For the text-containing cell, return its midpoint in (X, Y) coordinate format. 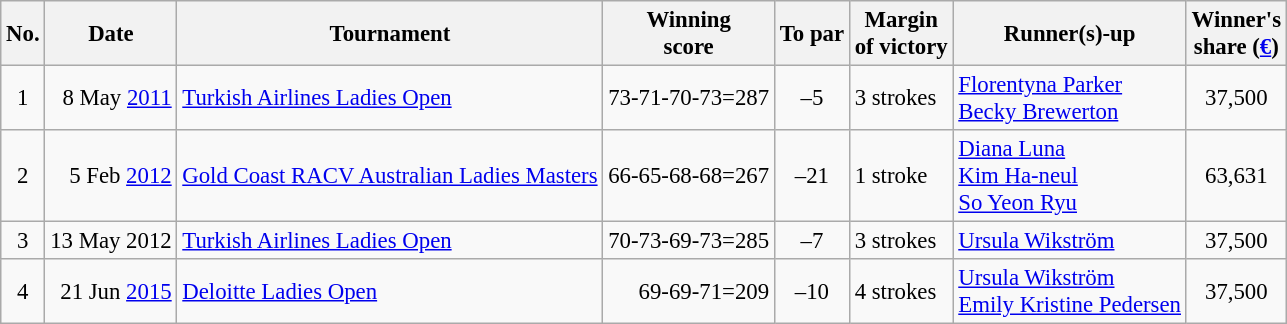
Gold Coast RACV Australian Ladies Masters (390, 176)
21 Jun 2015 (111, 292)
–5 (812, 98)
Date (111, 34)
69-69-71=209 (689, 292)
1 stroke (901, 176)
Tournament (390, 34)
70-73-69-73=285 (689, 241)
Florentyna Parker Becky Brewerton (1070, 98)
Winner'sshare (€) (1236, 34)
4 strokes (901, 292)
13 May 2012 (111, 241)
–10 (812, 292)
Ursula Wikström (1070, 241)
No. (23, 34)
Diana Luna Kim Ha-neul So Yeon Ryu (1070, 176)
2 (23, 176)
8 May 2011 (111, 98)
4 (23, 292)
Winningscore (689, 34)
–7 (812, 241)
Ursula Wikström Emily Kristine Pedersen (1070, 292)
Marginof victory (901, 34)
63,631 (1236, 176)
Deloitte Ladies Open (390, 292)
1 (23, 98)
5 Feb 2012 (111, 176)
73-71-70-73=287 (689, 98)
To par (812, 34)
Runner(s)-up (1070, 34)
66-65-68-68=267 (689, 176)
–21 (812, 176)
3 (23, 241)
